Determine the (X, Y) coordinate at the center of the cell enclosing the given text.  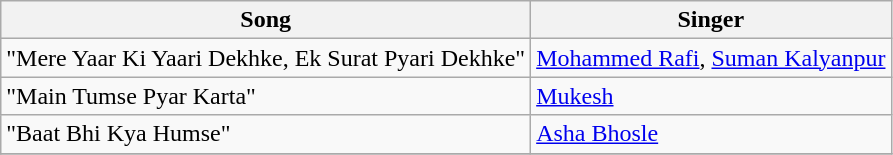
Singer (711, 20)
"Baat Bhi Kya Humse" (266, 134)
Song (266, 20)
"Main Tumse Pyar Karta" (266, 96)
Asha Bhosle (711, 134)
Mukesh (711, 96)
"Mere Yaar Ki Yaari Dekhke, Ek Surat Pyari Dekhke" (266, 58)
Mohammed Rafi, Suman Kalyanpur (711, 58)
